Scan for the cell matching the given text and deliver its (x, y) coordinate at center. 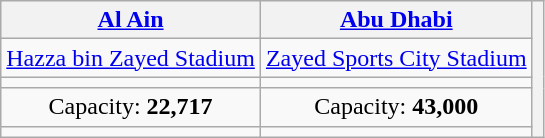
Capacity: 43,000 (396, 107)
Hazza bin Zayed Stadium (131, 58)
Al Ain (131, 20)
Zayed Sports City Stadium (396, 58)
Capacity: 22,717 (131, 107)
Abu Dhabi (396, 20)
